Return the (x, y) coordinate for the center point of the cell that contains the specified text.  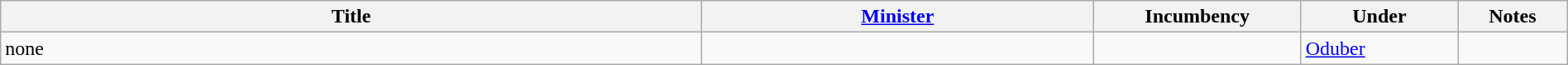
Minister (898, 17)
Title (351, 17)
Notes (1513, 17)
Incumbency (1198, 17)
Under (1379, 17)
none (351, 48)
Oduber (1379, 48)
